Identify which cell holds the provided text, then report its (X, Y) central coordinate. 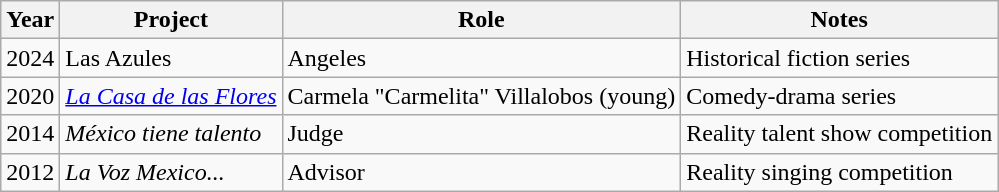
Judge (482, 134)
2024 (30, 58)
Advisor (482, 172)
2012 (30, 172)
Las Azules (171, 58)
Role (482, 20)
2020 (30, 96)
La Casa de las Flores (171, 96)
La Voz Mexico... (171, 172)
México tiene talento (171, 134)
2014 (30, 134)
Historical fiction series (840, 58)
Notes (840, 20)
Reality singing competition (840, 172)
Comedy-drama series (840, 96)
Carmela "Carmelita" Villalobos (young) (482, 96)
Reality talent show competition (840, 134)
Angeles (482, 58)
Year (30, 20)
Project (171, 20)
